Pinpoint the cell where the given text exists, returning its [x, y] midpoint coordinate. 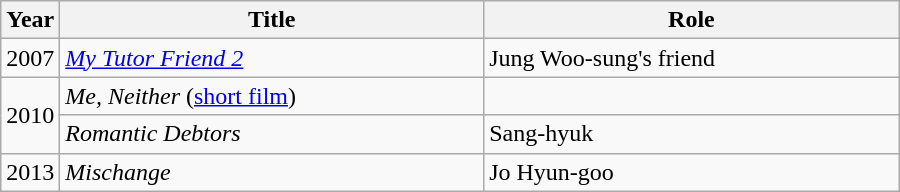
Sang-hyuk [692, 134]
Jung Woo-sung's friend [692, 58]
Me, Neither (short film) [272, 96]
2013 [30, 172]
2010 [30, 115]
Year [30, 20]
Mischange [272, 172]
Romantic Debtors [272, 134]
My Tutor Friend 2 [272, 58]
Title [272, 20]
Role [692, 20]
2007 [30, 58]
Jo Hyun-goo [692, 172]
